Extract the (X, Y) coordinate from the center of the cell holding the provided text.  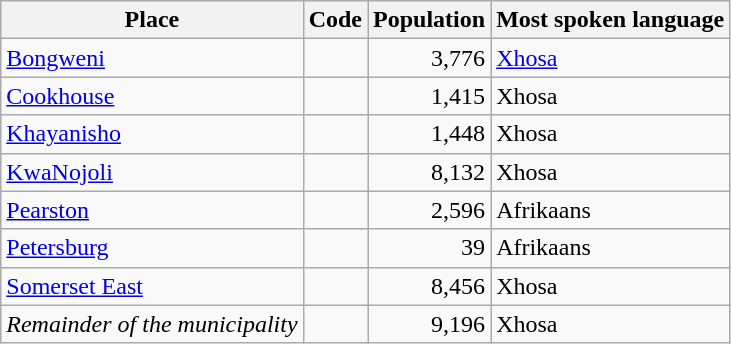
8,132 (430, 172)
8,456 (430, 286)
3,776 (430, 58)
1,448 (430, 134)
Remainder of the municipality (152, 324)
Bongweni (152, 58)
Cookhouse (152, 96)
Population (430, 20)
Petersburg (152, 248)
9,196 (430, 324)
Khayanisho (152, 134)
Place (152, 20)
Somerset East (152, 286)
2,596 (430, 210)
Most spoken language (610, 20)
Pearston (152, 210)
Code (335, 20)
1,415 (430, 96)
39 (430, 248)
KwaNojoli (152, 172)
